From the cell containing the given text, extract its center point as [X, Y] coordinate. 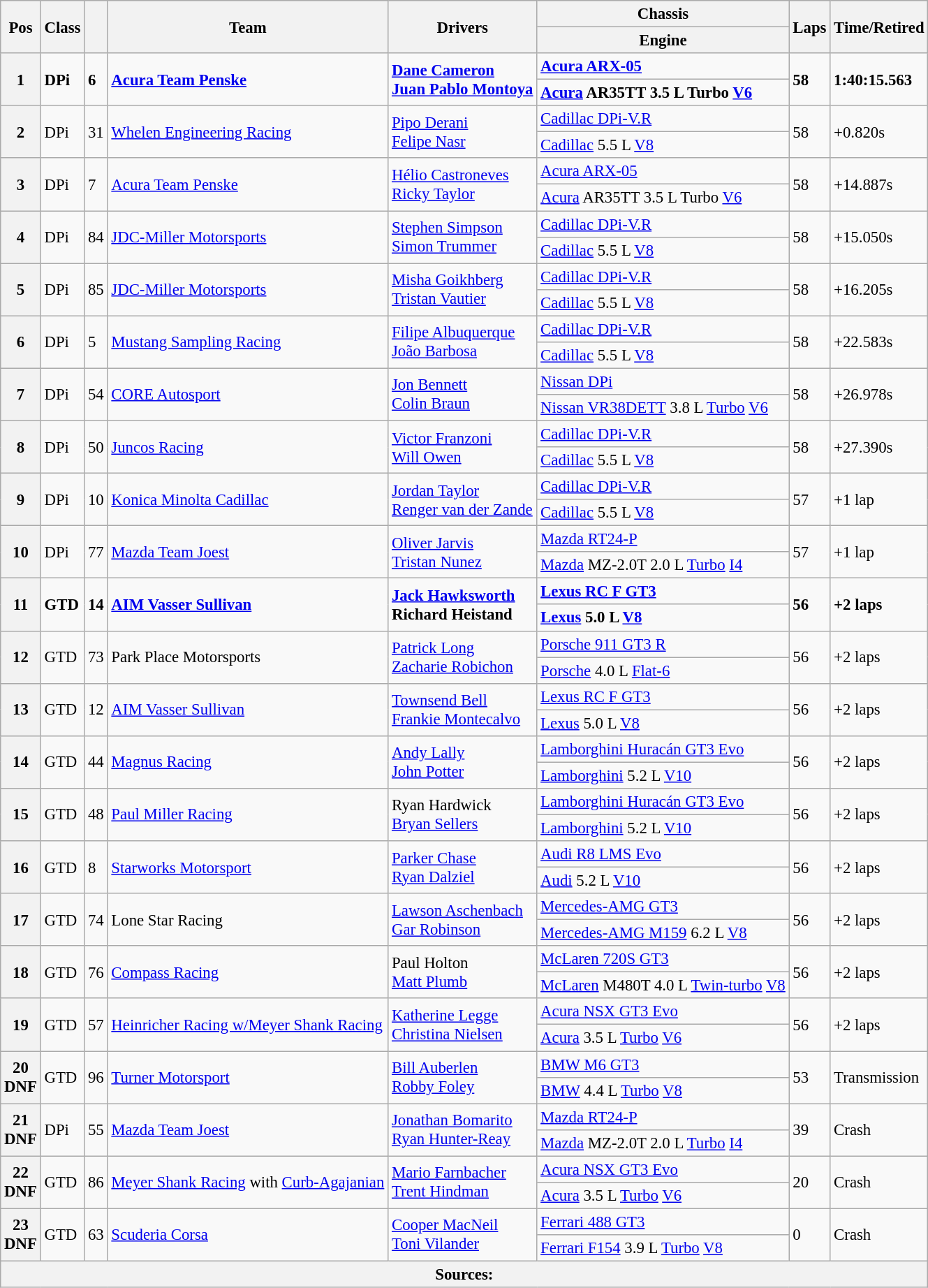
63 [96, 1235]
Misha Goikhberg Tristan Vautier [462, 289]
2 [21, 131]
Ferrari 488 GT3 [663, 1222]
+27.390s [879, 447]
Mario Farnbacher Trent Hindman [462, 1182]
Audi 5.2 L V10 [663, 881]
+22.583s [879, 342]
17 [21, 919]
86 [96, 1182]
Juncos Racing [248, 447]
Cooper MacNeil Toni Vilander [462, 1235]
16 [21, 868]
53 [810, 1077]
Andy Lally John Potter [462, 763]
22DNF [21, 1182]
Oliver Jarvis Tristan Nunez [462, 552]
Porsche 4.0 L Flat-6 [663, 671]
+14.887s [879, 184]
Mercedes-AMG M159 6.2 L V8 [663, 933]
21DNF [21, 1130]
McLaren 720S GT3 [663, 959]
54 [96, 394]
Transmission [879, 1077]
18 [21, 972]
Stephen Simpson Simon Trummer [462, 237]
50 [96, 447]
Jordan Taylor Renger van der Zande [462, 500]
85 [96, 289]
Pos [21, 27]
3 [21, 184]
Time/Retired [879, 27]
Sources: [464, 1274]
31 [96, 131]
McLaren M480T 4.0 L Twin-turbo V8 [663, 986]
19 [21, 1025]
Laps [810, 27]
Compass Racing [248, 972]
Patrick Long Zacharie Robichon [462, 657]
Lone Star Racing [248, 919]
1 [21, 80]
Whelen Engineering Racing [248, 131]
4 [21, 237]
Filipe Albuquerque João Barbosa [462, 342]
Engine [663, 41]
Nissan DPi [663, 381]
76 [96, 972]
20 [810, 1182]
Heinricher Racing w/Meyer Shank Racing [248, 1025]
Ferrari F154 3.9 L Turbo V8 [663, 1248]
+16.205s [879, 289]
Katherine Legge Christina Nielsen [462, 1025]
48 [96, 814]
9 [21, 500]
55 [96, 1130]
1:40:15.563 [879, 80]
44 [96, 763]
Ryan Hardwick Bryan Sellers [462, 814]
BMW 4.4 L Turbo V8 [663, 1090]
Team [248, 27]
Magnus Racing [248, 763]
Porsche 911 GT3 R [663, 644]
Konica Minolta Cadillac [248, 500]
Jack Hawksworth Richard Heistand [462, 605]
Mustang Sampling Racing [248, 342]
BMW M6 GT3 [663, 1064]
Drivers [462, 27]
Meyer Shank Racing with Curb-Agajanian [248, 1182]
Park Place Motorsports [248, 657]
Hélio Castroneves Ricky Taylor [462, 184]
0 [810, 1235]
84 [96, 237]
15 [21, 814]
+0.820s [879, 131]
Paul Miller Racing [248, 814]
Bill Auberlen Robby Foley [462, 1077]
11 [21, 605]
73 [96, 657]
Class [63, 27]
Townsend Bell Frankie Montecalvo [462, 710]
Lawson Aschenbach Gar Robinson [462, 919]
39 [810, 1130]
Jonathan Bomarito Ryan Hunter-Reay [462, 1130]
Audi R8 LMS Evo [663, 854]
Dane Cameron Juan Pablo Montoya [462, 80]
96 [96, 1077]
74 [96, 919]
23DNF [21, 1235]
77 [96, 552]
+15.050s [879, 237]
+26.978s [879, 394]
CORE Autosport [248, 394]
Starworks Motorsport [248, 868]
Paul Holton Matt Plumb [462, 972]
Nissan VR38DETT 3.8 L Turbo V6 [663, 408]
Turner Motorsport [248, 1077]
Jon Bennett Colin Braun [462, 394]
Mercedes-AMG GT3 [663, 907]
Parker Chase Ryan Dalziel [462, 868]
Chassis [663, 14]
Victor Franzoni Will Owen [462, 447]
20DNF [21, 1077]
Pipo Derani Felipe Nasr [462, 131]
13 [21, 710]
Scuderia Corsa [248, 1235]
